Identify which cell holds the provided text, then report its (X, Y) central coordinate. 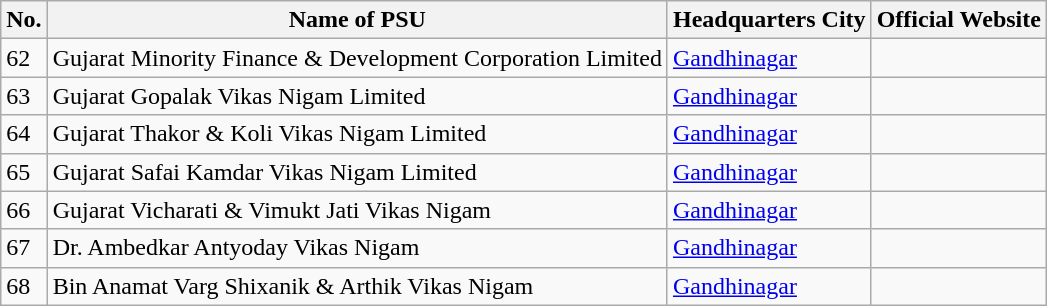
Dr. Ambedkar Antyoday Vikas Nigam (357, 248)
62 (24, 58)
63 (24, 96)
64 (24, 134)
67 (24, 248)
No. (24, 20)
Gujarat Vicharati & Vimukt Jati Vikas Nigam (357, 210)
Gujarat Gopalak Vikas Nigam Limited (357, 96)
Gujarat Thakor & Koli Vikas Nigam Limited (357, 134)
Bin Anamat Varg Shixanik & Arthik Vikas Nigam (357, 286)
Name of PSU (357, 20)
Gujarat Minority Finance & Development Corporation Limited (357, 58)
66 (24, 210)
65 (24, 172)
Headquarters City (769, 20)
68 (24, 286)
Gujarat Safai Kamdar Vikas Nigam Limited (357, 172)
Official Website (958, 20)
